Extract the (x, y) coordinate from the center of the cell holding the provided text.  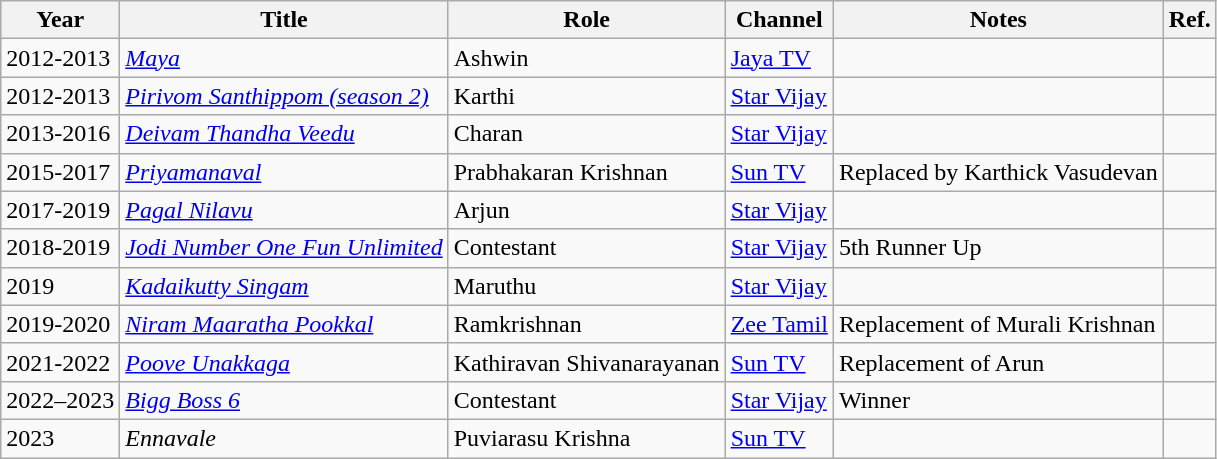
Ashwin (586, 58)
Ramkrishnan (586, 324)
5th Runner Up (998, 248)
Pirivom Santhippom (season 2) (284, 96)
Ref. (1190, 20)
2015-2017 (60, 172)
2018-2019 (60, 248)
Zee Tamil (779, 324)
2019 (60, 286)
Karthi (586, 96)
2021-2022 (60, 362)
Role (586, 20)
Channel (779, 20)
Prabhakaran Krishnan (586, 172)
2022–2023 (60, 400)
Year (60, 20)
Maruthu (586, 286)
2019-2020 (60, 324)
Kathiravan Shivanarayanan (586, 362)
Jodi Number One Fun Unlimited (284, 248)
Priyamanaval (284, 172)
Niram Maaratha Pookkal (284, 324)
Title (284, 20)
Deivam Thandha Veedu (284, 134)
Notes (998, 20)
Pagal Nilavu (284, 210)
Poove Unakkaga (284, 362)
Maya (284, 58)
2017-2019 (60, 210)
Winner (998, 400)
2013-2016 (60, 134)
Arjun (586, 210)
Bigg Boss 6 (284, 400)
Kadaikutty Singam (284, 286)
Puviarasu Krishna (586, 438)
2023 (60, 438)
Jaya TV (779, 58)
Ennavale (284, 438)
Replacement of Arun (998, 362)
Replacement of Murali Krishnan (998, 324)
Replaced by Karthick Vasudevan (998, 172)
Charan (586, 134)
